Pinpoint the cell where the given text exists, returning its (x, y) midpoint coordinate. 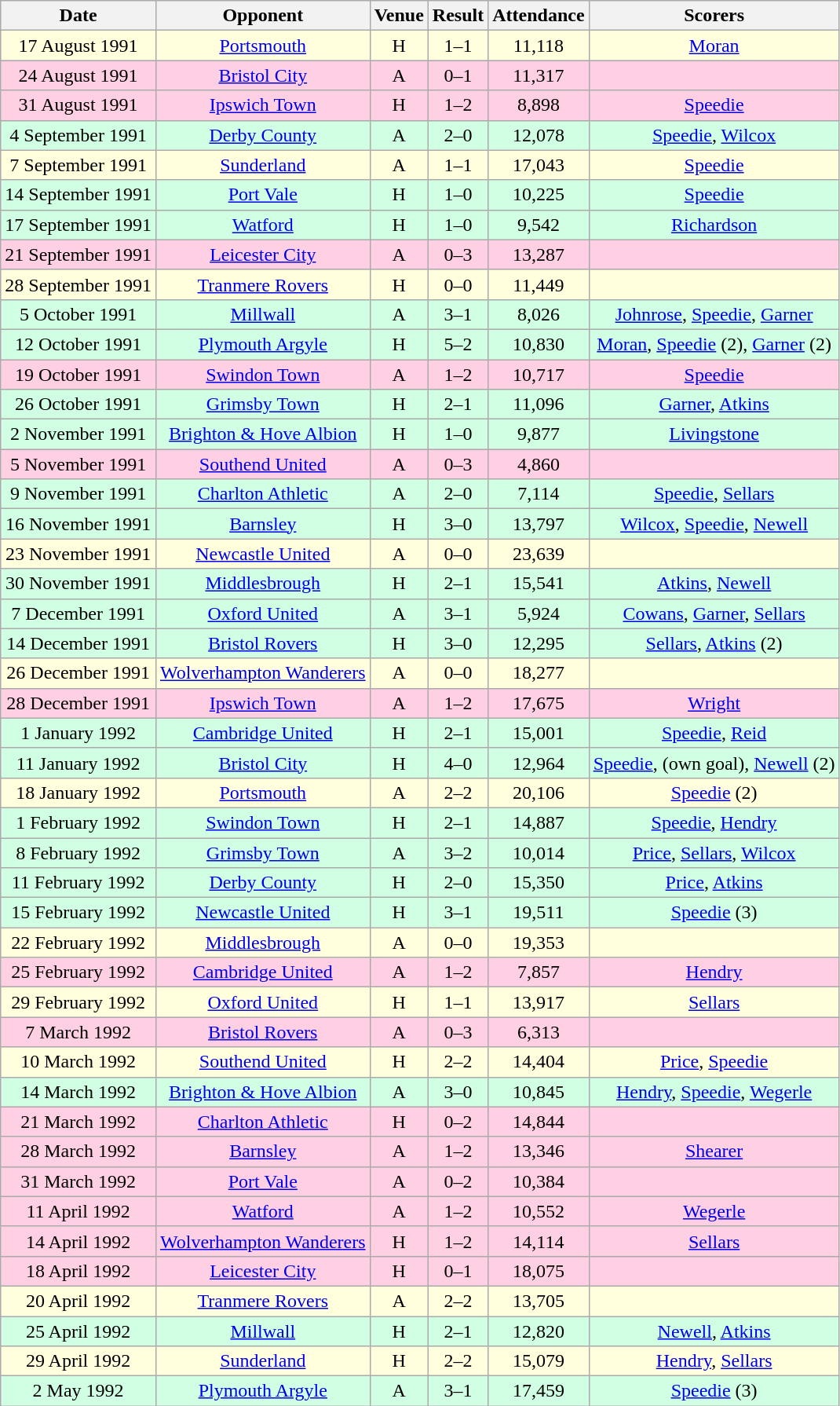
8 February 1992 (79, 852)
15 February 1992 (79, 913)
18,075 (539, 1271)
17,043 (539, 165)
10,845 (539, 1092)
12 October 1991 (79, 344)
Speedie (2) (714, 793)
3–2 (458, 852)
29 April 1992 (79, 1361)
4–0 (458, 763)
19,353 (539, 943)
7,114 (539, 494)
8,898 (539, 105)
Opponent (262, 16)
18,277 (539, 673)
19 October 1991 (79, 375)
15,079 (539, 1361)
10,717 (539, 375)
15,350 (539, 883)
4 September 1991 (79, 135)
31 August 1991 (79, 105)
Garner, Atkins (714, 405)
Speedie, Wilcox (714, 135)
Atkins, Newell (714, 584)
14 September 1991 (79, 195)
Hendry, Sellars (714, 1361)
30 November 1991 (79, 584)
13,797 (539, 524)
25 February 1992 (79, 972)
14,404 (539, 1062)
5 November 1991 (79, 464)
6,313 (539, 1032)
17,675 (539, 703)
22 February 1992 (79, 943)
17 September 1991 (79, 225)
9 November 1991 (79, 494)
9,877 (539, 434)
21 September 1991 (79, 254)
Richardson (714, 225)
18 January 1992 (79, 793)
1 February 1992 (79, 822)
Moran (714, 46)
12,820 (539, 1331)
26 December 1991 (79, 673)
Wilcox, Speedie, Newell (714, 524)
7 March 1992 (79, 1032)
Moran, Speedie (2), Garner (2) (714, 344)
11,317 (539, 75)
5–2 (458, 344)
11 February 1992 (79, 883)
Scorers (714, 16)
20,106 (539, 793)
Price, Sellars, Wilcox (714, 852)
10,830 (539, 344)
11 April 1992 (79, 1211)
17 August 1991 (79, 46)
28 December 1991 (79, 703)
Speedie, (own goal), Newell (2) (714, 763)
Shearer (714, 1152)
14,844 (539, 1122)
28 March 1992 (79, 1152)
11,118 (539, 46)
14 April 1992 (79, 1241)
12,295 (539, 643)
14 December 1991 (79, 643)
10,552 (539, 1211)
Hendry, Speedie, Wegerle (714, 1092)
10,384 (539, 1181)
26 October 1991 (79, 405)
Johnrose, Speedie, Garner (714, 314)
Price, Speedie (714, 1062)
7,857 (539, 972)
17,459 (539, 1391)
23,639 (539, 554)
Sellars, Atkins (2) (714, 643)
31 March 1992 (79, 1181)
Speedie, Hendry (714, 822)
Wright (714, 703)
25 April 1992 (79, 1331)
12,964 (539, 763)
Hendry (714, 972)
23 November 1991 (79, 554)
14 March 1992 (79, 1092)
8,026 (539, 314)
Livingstone (714, 434)
2 May 1992 (79, 1391)
1 January 1992 (79, 733)
11,096 (539, 405)
2 November 1991 (79, 434)
15,001 (539, 733)
Result (458, 16)
Wegerle (714, 1211)
Attendance (539, 16)
29 February 1992 (79, 1002)
4,860 (539, 464)
13,705 (539, 1301)
28 September 1991 (79, 284)
Speedie, Reid (714, 733)
7 September 1991 (79, 165)
16 November 1991 (79, 524)
10,225 (539, 195)
20 April 1992 (79, 1301)
13,917 (539, 1002)
Venue (399, 16)
24 August 1991 (79, 75)
21 March 1992 (79, 1122)
14,114 (539, 1241)
Speedie, Sellars (714, 494)
9,542 (539, 225)
11,449 (539, 284)
11 January 1992 (79, 763)
15,541 (539, 584)
5,924 (539, 613)
Cowans, Garner, Sellars (714, 613)
19,511 (539, 913)
10,014 (539, 852)
7 December 1991 (79, 613)
13,346 (539, 1152)
Newell, Atkins (714, 1331)
10 March 1992 (79, 1062)
Date (79, 16)
Price, Atkins (714, 883)
13,287 (539, 254)
18 April 1992 (79, 1271)
14,887 (539, 822)
12,078 (539, 135)
5 October 1991 (79, 314)
